Output the (X, Y) coordinate of the center of the cell containing the given text.  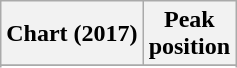
Chart (2017) (72, 34)
Peakposition (189, 34)
